Locate the cell with the specified text and output its [x, y] center coordinate. 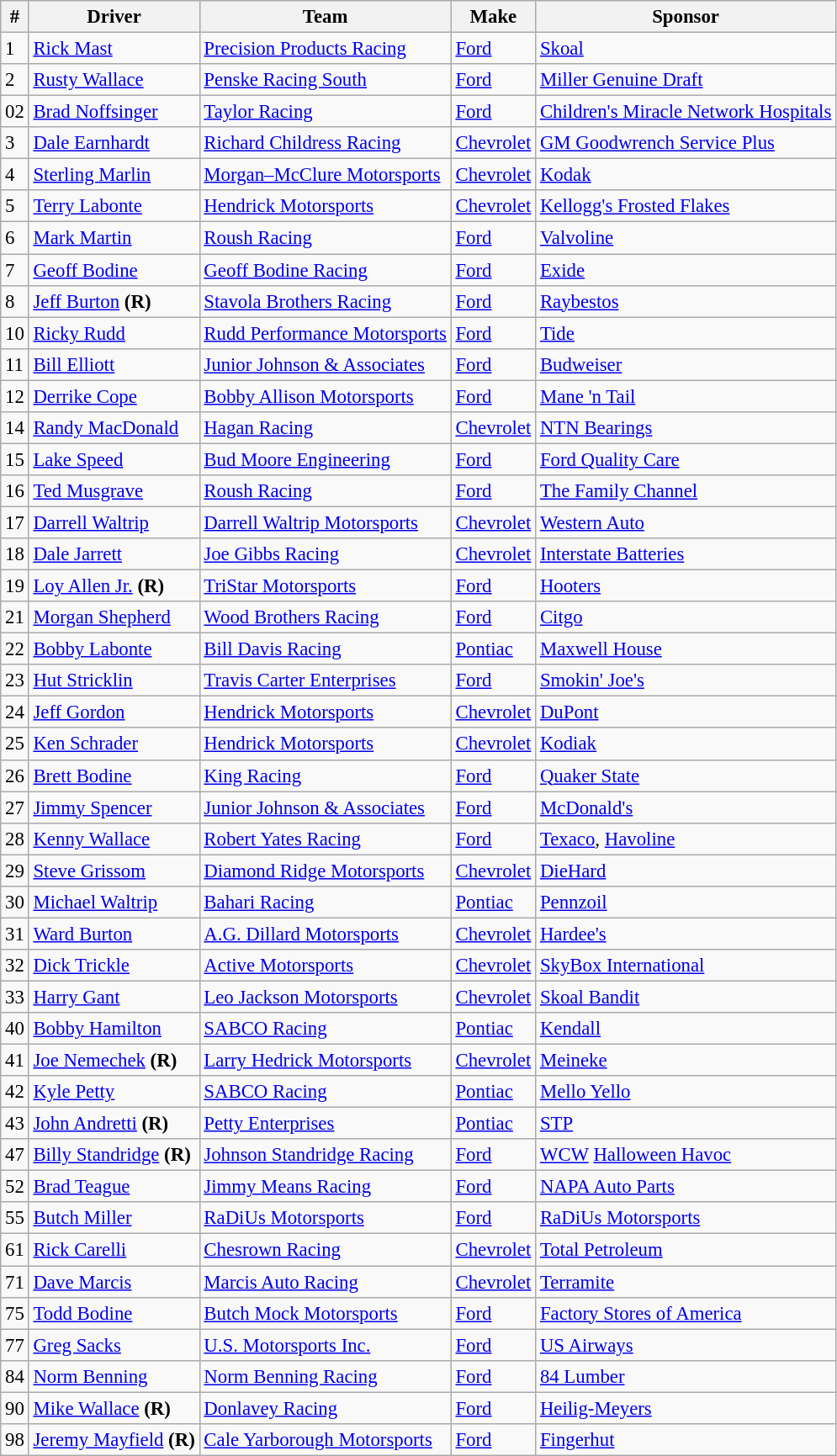
Skoal Bandit [686, 997]
33 [15, 997]
Derrike Cope [114, 396]
Harry Gant [114, 997]
Raybestos [686, 301]
1 [15, 49]
3 [15, 143]
31 [15, 934]
Billy Standridge (R) [114, 1155]
NAPA Auto Parts [686, 1187]
Children's Miracle Network Hospitals [686, 112]
Rusty Wallace [114, 80]
Joe Gibbs Racing [325, 554]
DuPont [686, 712]
Exide [686, 270]
Heilig-Meyers [686, 1408]
Skoal [686, 49]
Total Petroleum [686, 1250]
DieHard [686, 871]
Butch Mock Motorsports [325, 1313]
Larry Hedrick Motorsports [325, 1061]
98 [15, 1440]
Mane 'n Tail [686, 396]
Bill Elliott [114, 364]
Penske Racing South [325, 80]
Loy Allen Jr. (R) [114, 586]
Miller Genuine Draft [686, 80]
23 [15, 680]
19 [15, 586]
Team [325, 17]
Michael Waltrip [114, 903]
Kenny Wallace [114, 839]
12 [15, 396]
Brett Bodine [114, 776]
21 [15, 617]
U.S. Motorsports Inc. [325, 1345]
25 [15, 744]
Valvoline [686, 238]
WCW Halloween Havoc [686, 1155]
Bobby Hamilton [114, 1029]
Kodiak [686, 744]
84 [15, 1376]
18 [15, 554]
61 [15, 1250]
Rudd Performance Motorsports [325, 333]
GM Goodwrench Service Plus [686, 143]
Donlavey Racing [325, 1408]
Dale Earnhardt [114, 143]
84 Lumber [686, 1376]
Marcis Auto Racing [325, 1282]
26 [15, 776]
US Airways [686, 1345]
Ted Musgrave [114, 491]
Ken Schrader [114, 744]
Smokin' Joe's [686, 680]
Ford Quality Care [686, 459]
6 [15, 238]
47 [15, 1155]
Taylor Racing [325, 112]
Tide [686, 333]
Meineke [686, 1061]
Texaco, Havoline [686, 839]
90 [15, 1408]
Morgan–McClure Motorsports [325, 175]
75 [15, 1313]
Dale Jarrett [114, 554]
A.G. Dillard Motorsports [325, 934]
Ricky Rudd [114, 333]
Budweiser [686, 364]
55 [15, 1219]
71 [15, 1282]
Bahari Racing [325, 903]
Wood Brothers Racing [325, 617]
7 [15, 270]
Pennzoil [686, 903]
Stavola Brothers Racing [325, 301]
Maxwell House [686, 649]
SkyBox International [686, 966]
Dave Marcis [114, 1282]
Bill Davis Racing [325, 649]
8 [15, 301]
Bud Moore Engineering [325, 459]
Bobby Labonte [114, 649]
Steve Grissom [114, 871]
Hooters [686, 586]
Make [493, 17]
Lake Speed [114, 459]
30 [15, 903]
The Family Channel [686, 491]
Jimmy Spencer [114, 807]
29 [15, 871]
4 [15, 175]
24 [15, 712]
Cale Yarborough Motorsports [325, 1440]
32 [15, 966]
27 [15, 807]
28 [15, 839]
Hut Stricklin [114, 680]
52 [15, 1187]
14 [15, 428]
Travis Carter Enterprises [325, 680]
STP [686, 1124]
Active Motorsports [325, 966]
Darrell Waltrip Motorsports [325, 522]
Citgo [686, 617]
Sterling Marlin [114, 175]
77 [15, 1345]
17 [15, 522]
16 [15, 491]
Greg Sacks [114, 1345]
02 [15, 112]
Dick Trickle [114, 966]
Geoff Bodine [114, 270]
John Andretti (R) [114, 1124]
Rick Mast [114, 49]
Geoff Bodine Racing [325, 270]
Randy MacDonald [114, 428]
41 [15, 1061]
43 [15, 1124]
King Racing [325, 776]
Kendall [686, 1029]
5 [15, 206]
Joe Nemechek (R) [114, 1061]
Ward Burton [114, 934]
Jeremy Mayfield (R) [114, 1440]
22 [15, 649]
Kellogg's Frosted Flakes [686, 206]
Western Auto [686, 522]
Jimmy Means Racing [325, 1187]
Leo Jackson Motorsports [325, 997]
Todd Bodine [114, 1313]
Mike Wallace (R) [114, 1408]
McDonald's [686, 807]
Richard Childress Racing [325, 143]
# [15, 17]
Jeff Burton (R) [114, 301]
Kyle Petty [114, 1092]
Kodak [686, 175]
Sponsor [686, 17]
Interstate Batteries [686, 554]
Norm Benning [114, 1376]
Terry Labonte [114, 206]
Brad Noffsinger [114, 112]
Diamond Ridge Motorsports [325, 871]
NTN Bearings [686, 428]
Fingerhut [686, 1440]
15 [15, 459]
Bobby Allison Motorsports [325, 396]
Precision Products Racing [325, 49]
11 [15, 364]
Hardee's [686, 934]
Mark Martin [114, 238]
Rick Carelli [114, 1250]
2 [15, 80]
Darrell Waltrip [114, 522]
Morgan Shepherd [114, 617]
Mello Yello [686, 1092]
Hagan Racing [325, 428]
Robert Yates Racing [325, 839]
Quaker State [686, 776]
TriStar Motorsports [325, 586]
42 [15, 1092]
Driver [114, 17]
Butch Miller [114, 1219]
Petty Enterprises [325, 1124]
Factory Stores of America [686, 1313]
Brad Teague [114, 1187]
Chesrown Racing [325, 1250]
40 [15, 1029]
Terramite [686, 1282]
Norm Benning Racing [325, 1376]
Jeff Gordon [114, 712]
Johnson Standridge Racing [325, 1155]
10 [15, 333]
